Output the [X, Y] coordinate of the center of the cell containing the given text.  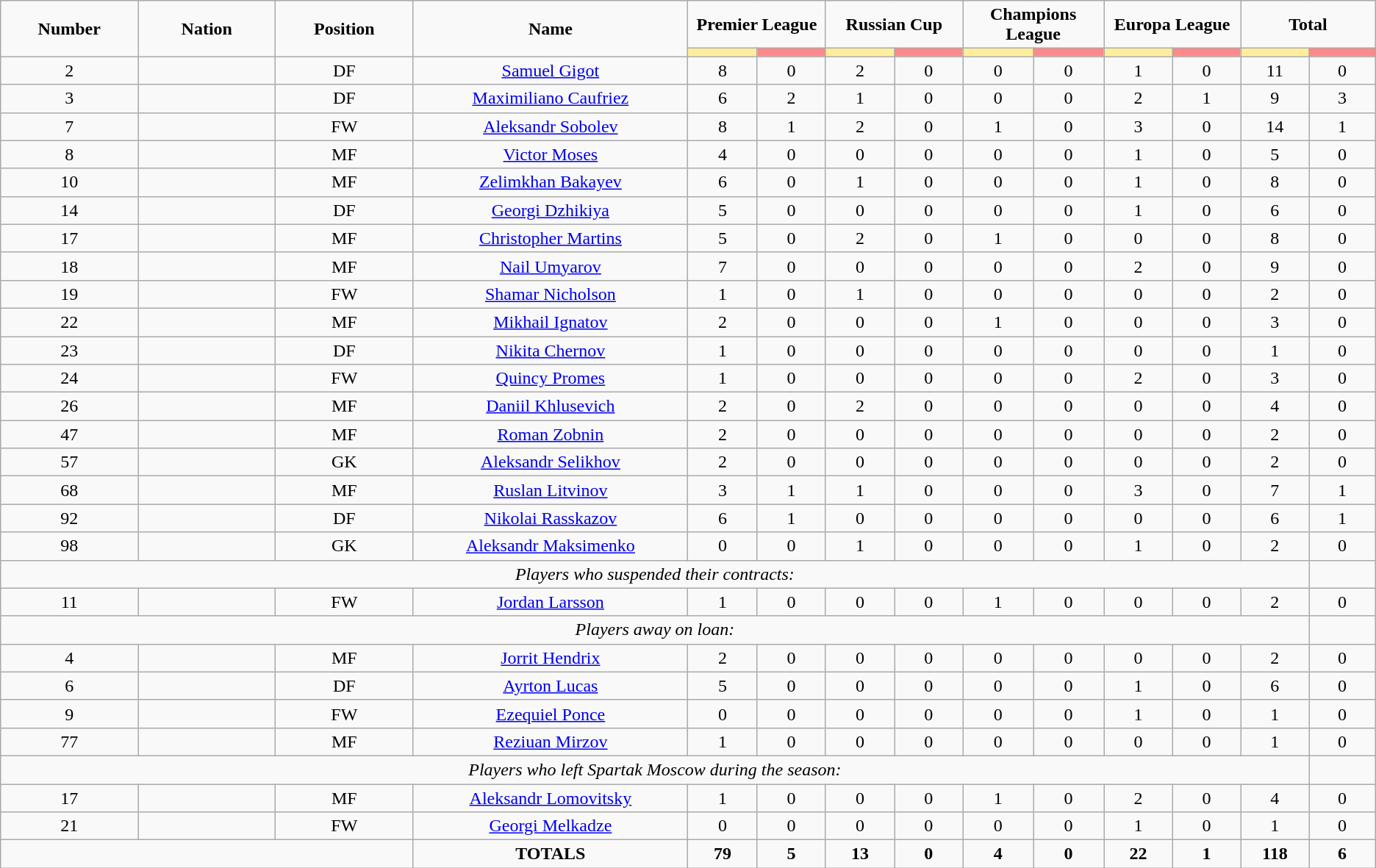
79 [723, 854]
Jorrit Hendrix [551, 658]
Premier League [757, 25]
13 [860, 854]
Jordan Larsson [551, 602]
Nation [207, 29]
Aleksandr Selikhov [551, 462]
24 [69, 379]
Mikhail Ignatov [551, 322]
Georgi Melkadze [551, 826]
Zelimkhan Bakayev [551, 182]
Aleksandr Maksimenko [551, 546]
Maximiliano Caufriez [551, 98]
Reziuan Mirzov [551, 742]
Shamar Nicholson [551, 294]
Roman Zobnin [551, 434]
Number [69, 29]
26 [69, 406]
57 [69, 462]
Players who left Spartak Moscow during the season: [655, 770]
77 [69, 742]
92 [69, 518]
18 [69, 266]
Position [344, 29]
Georgi Dzhikiya [551, 210]
Aleksandr Lomovitsky [551, 797]
Aleksandr Sobolev [551, 126]
10 [69, 182]
TOTALS [551, 854]
Quincy Promes [551, 379]
Players away on loan: [655, 630]
Ruslan Litvinov [551, 490]
98 [69, 546]
Samuel Gigot [551, 71]
Nikolai Rasskazov [551, 518]
Ayrton Lucas [551, 686]
Daniil Khlusevich [551, 406]
Name [551, 29]
Victor Moses [551, 154]
21 [69, 826]
Nail Umyarov [551, 266]
Total [1308, 25]
Russian Cup [894, 25]
Christopher Martins [551, 238]
Europa League [1172, 25]
68 [69, 490]
Ezequiel Ponce [551, 714]
Players who suspended their contracts: [655, 574]
23 [69, 351]
Champions League [1033, 25]
Nikita Chernov [551, 351]
47 [69, 434]
118 [1275, 854]
19 [69, 294]
